Determine the [X, Y] coordinate at the center of the cell enclosing the given text.  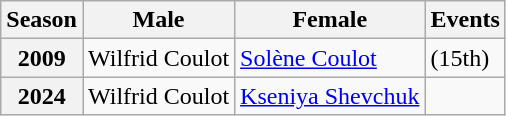
Male [158, 20]
Female [330, 20]
Season [42, 20]
2024 [42, 96]
Events [465, 20]
Kseniya Shevchuk [330, 96]
Solène Coulot [330, 58]
(15th) [465, 58]
2009 [42, 58]
